Output the (x, y) coordinate of the center of the cell containing the given text.  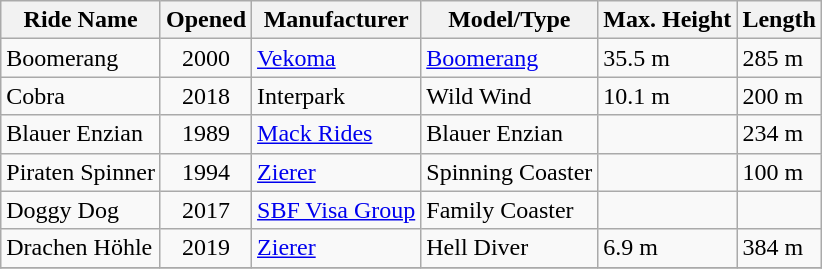
10.1 m (668, 96)
384 m (779, 248)
Spinning Coaster (510, 172)
1989 (206, 134)
Interpark (336, 96)
Cobra (81, 96)
100 m (779, 172)
Vekoma (336, 58)
Drachen Höhle (81, 248)
SBF Visa Group (336, 210)
Ride Name (81, 20)
Hell Diver (510, 248)
Length (779, 20)
2017 (206, 210)
Opened (206, 20)
Model/Type (510, 20)
Max. Height (668, 20)
1994 (206, 172)
Family Coaster (510, 210)
Piraten Spinner (81, 172)
6.9 m (668, 248)
2019 (206, 248)
234 m (779, 134)
Doggy Dog (81, 210)
2018 (206, 96)
285 m (779, 58)
Wild Wind (510, 96)
35.5 m (668, 58)
Mack Rides (336, 134)
2000 (206, 58)
200 m (779, 96)
Manufacturer (336, 20)
